Scan for the cell matching the given text and deliver its (X, Y) coordinate at center. 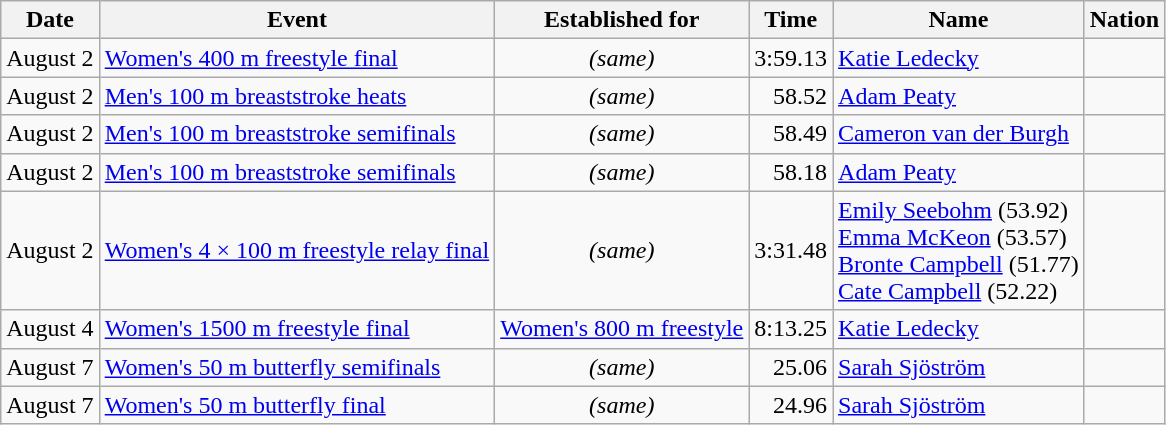
Emily Seebohm (53.92)Emma McKeon (53.57)Bronte Campbell (51.77)Cate Campbell (52.22) (959, 250)
8:13.25 (791, 329)
Women's 1500 m freestyle final (297, 329)
Women's 50 m butterfly semifinals (297, 367)
3:59.13 (791, 58)
Women's 50 m butterfly final (297, 405)
Cameron van der Burgh (959, 134)
24.96 (791, 405)
58.18 (791, 172)
Time (791, 20)
Nation (1124, 20)
Women's 800 m freestyle (622, 329)
Women's 400 m freestyle final (297, 58)
58.52 (791, 96)
Name (959, 20)
58.49 (791, 134)
August 4 (50, 329)
Established for (622, 20)
Date (50, 20)
3:31.48 (791, 250)
Men's 100 m breaststroke heats (297, 96)
Event (297, 20)
25.06 (791, 367)
Women's 4 × 100 m freestyle relay final (297, 250)
